Scan for the cell matching the given text and deliver its [X, Y] coordinate at center. 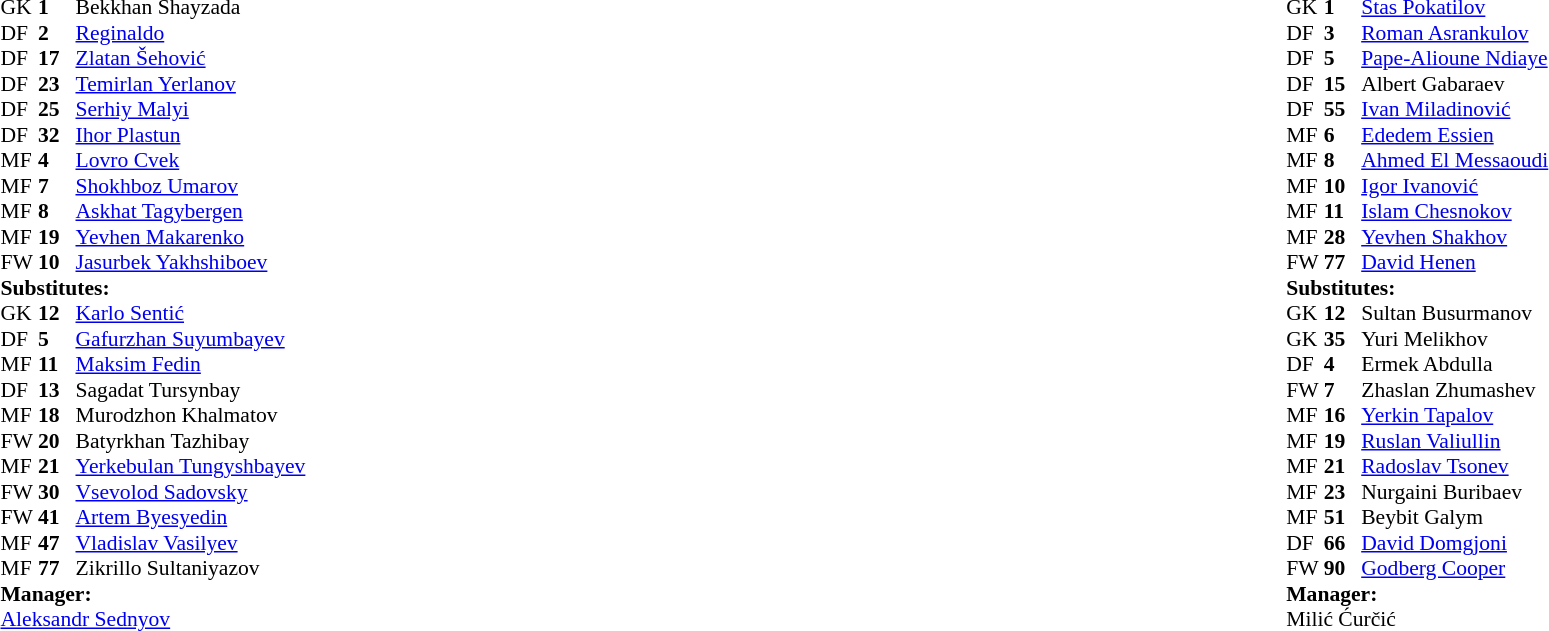
Ermek Abdulla [1454, 365]
35 [1343, 339]
28 [1343, 237]
Yerkebulan Tungyshbayev [191, 467]
Zikrillo Sultaniyazov [191, 569]
Murodzhon Khalmatov [191, 415]
Zlatan Šehović [191, 59]
2 [57, 33]
Ihor Plastun [191, 135]
Ahmed El Messaoudi [1454, 161]
Albert Gabaraev [1454, 84]
Vladislav Vasilyev [191, 543]
Vsevolod Sadovsky [191, 492]
Jasurbek Yakhshiboev [191, 263]
Radoslav Tsonev [1454, 467]
Yevhen Makarenko [191, 237]
Sultan Busurmanov [1454, 313]
Islam Chesnokov [1454, 211]
Nurgaini Buribaev [1454, 492]
Roman Asrankulov [1454, 33]
25 [57, 109]
Askhat Tagybergen [191, 211]
Shokhboz Umarov [191, 186]
30 [57, 492]
Yevhen Shakhov [1454, 237]
Ivan Miladinović [1454, 109]
13 [57, 390]
66 [1343, 543]
Karlo Sentić [191, 313]
Pape-Alioune Ndiaye [1454, 59]
Igor Ivanović [1454, 186]
Ededem Essien [1454, 135]
17 [57, 59]
Reginaldo [191, 33]
20 [57, 441]
Zhaslan Zhumashev [1454, 390]
51 [1343, 517]
47 [57, 543]
3 [1343, 33]
David Henen [1454, 263]
Beybit Galym [1454, 517]
Batyrkhan Tazhibay [191, 441]
Ruslan Valiullin [1454, 441]
Maksim Fedin [191, 365]
Serhiy Malyi [191, 109]
16 [1343, 415]
55 [1343, 109]
Artem Byesyedin [191, 517]
Gafurzhan Suyumbayev [191, 339]
90 [1343, 569]
Lovro Cvek [191, 161]
41 [57, 517]
Yuri Melikhov [1454, 339]
18 [57, 415]
Temirlan Yerlanov [191, 84]
6 [1343, 135]
Godberg Cooper [1454, 569]
Yerkin Tapalov [1454, 415]
Sagadat Tursynbay [191, 390]
32 [57, 135]
15 [1343, 84]
David Domgjoni [1454, 543]
